Detect which cell encompasses the target text, then output its [X, Y] center coordinate. 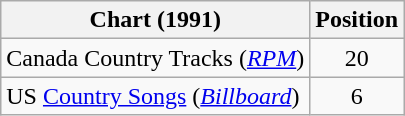
Chart (1991) [156, 20]
20 [357, 58]
Canada Country Tracks (RPM) [156, 58]
Position [357, 20]
6 [357, 96]
US Country Songs (Billboard) [156, 96]
